Search for the cell housing the specified text and yield its (x, y) center coordinate. 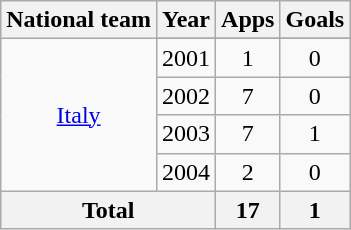
2001 (186, 58)
Goals (315, 20)
2002 (186, 96)
2 (248, 172)
Total (108, 210)
National team (79, 20)
Year (186, 20)
2004 (186, 172)
Apps (248, 20)
Italy (79, 115)
17 (248, 210)
2003 (186, 134)
